Detect which cell encompasses the target text, then output its (X, Y) center coordinate. 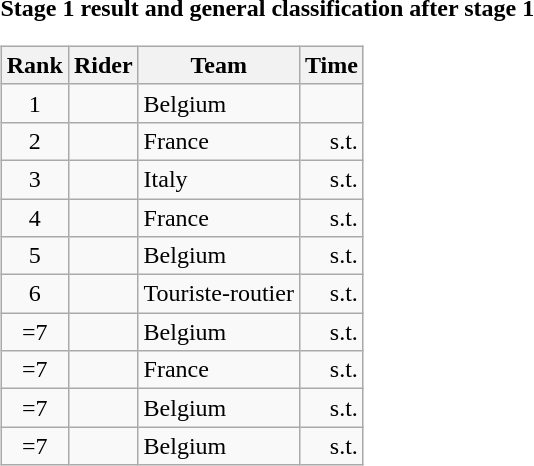
Time (331, 65)
5 (34, 256)
4 (34, 217)
Touriste-routier (218, 294)
1 (34, 103)
Italy (218, 179)
2 (34, 141)
3 (34, 179)
Rank (34, 65)
6 (34, 294)
Team (218, 65)
Rider (103, 65)
